Return the [x, y] coordinate for the center point of the cell that contains the specified text.  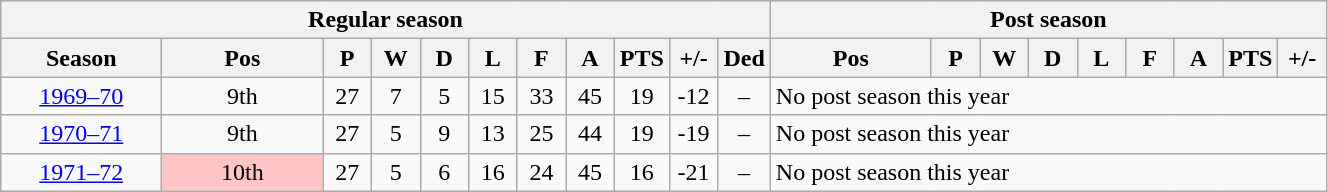
44 [590, 134]
Ded [744, 58]
7 [396, 96]
Regular season [386, 20]
-12 [694, 96]
1969–70 [82, 96]
Season [82, 58]
1971–72 [82, 172]
1970–71 [82, 134]
15 [494, 96]
6 [444, 172]
9 [444, 134]
-21 [694, 172]
33 [542, 96]
-19 [694, 134]
25 [542, 134]
10th [242, 172]
Post season [1048, 20]
13 [494, 134]
24 [542, 172]
